Output the (X, Y) coordinate of the center of the cell containing the given text.  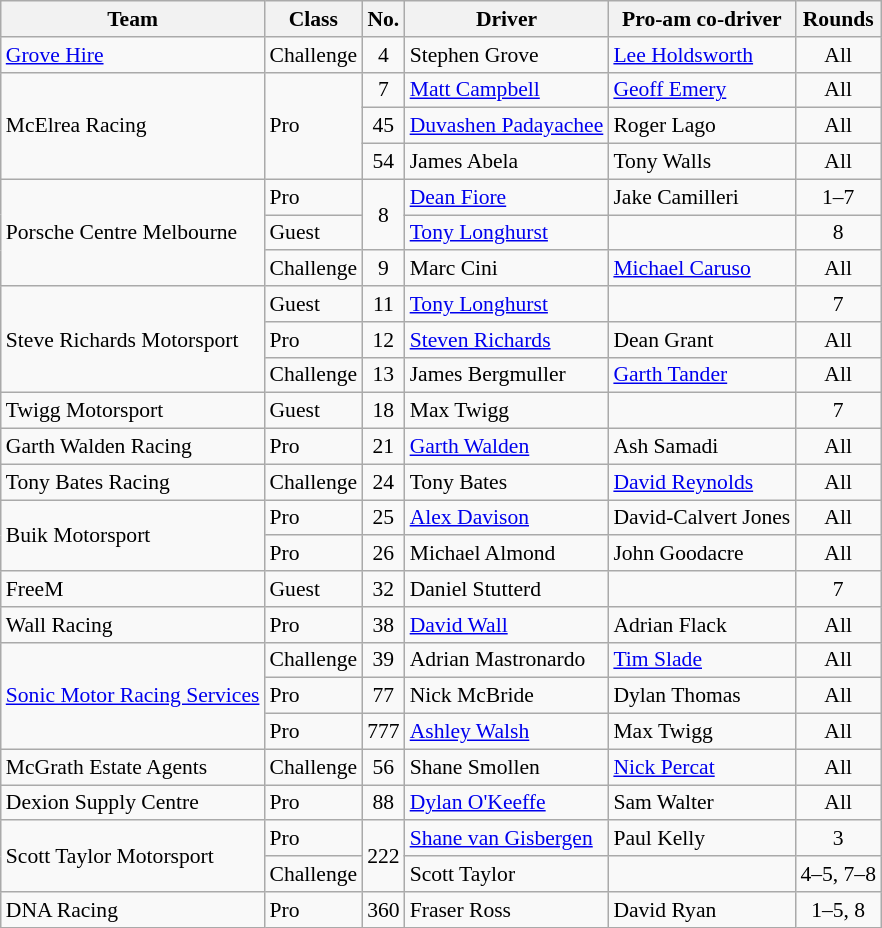
4–5, 7–8 (838, 874)
Garth Walden Racing (133, 447)
John Goodacre (702, 554)
21 (384, 447)
Grove Hire (133, 55)
Adrian Flack (702, 625)
222 (384, 856)
45 (384, 126)
David Ryan (702, 910)
Daniel Stutterd (507, 589)
777 (384, 732)
Geoff Emery (702, 90)
Dexion Supply Centre (133, 803)
Porsche Centre Melbourne (133, 232)
Stephen Grove (507, 55)
Shane van Gisbergen (507, 839)
88 (384, 803)
11 (384, 304)
Tony Bates (507, 482)
Dean Grant (702, 340)
McGrath Estate Agents (133, 767)
Tony Bates Racing (133, 482)
39 (384, 660)
Sonic Motor Racing Services (133, 696)
Michael Caruso (702, 269)
Scott Taylor Motorsport (133, 856)
Matt Campbell (507, 90)
Twigg Motorsport (133, 411)
James Bergmuller (507, 375)
Dylan Thomas (702, 696)
Garth Tander (702, 375)
9 (384, 269)
Steven Richards (507, 340)
54 (384, 162)
Jake Camilleri (702, 197)
Garth Walden (507, 447)
38 (384, 625)
Nick McBride (507, 696)
Tony Walls (702, 162)
Sam Walter (702, 803)
Nick Percat (702, 767)
Tim Slade (702, 660)
McElrea Racing (133, 126)
Team (133, 19)
1–5, 8 (838, 910)
26 (384, 554)
FreeM (133, 589)
24 (384, 482)
Scott Taylor (507, 874)
DNA Racing (133, 910)
Ashley Walsh (507, 732)
Dylan O'Keeffe (507, 803)
David-Calvert Jones (702, 518)
Ash Samadi (702, 447)
12 (384, 340)
David Reynolds (702, 482)
Michael Almond (507, 554)
Adrian Mastronardo (507, 660)
Duvashen Padayachee (507, 126)
360 (384, 910)
Lee Holdsworth (702, 55)
Marc Cini (507, 269)
1–7 (838, 197)
18 (384, 411)
4 (384, 55)
3 (838, 839)
77 (384, 696)
Fraser Ross (507, 910)
Rounds (838, 19)
56 (384, 767)
Paul Kelly (702, 839)
Dean Fiore (507, 197)
No. (384, 19)
Shane Smollen (507, 767)
32 (384, 589)
25 (384, 518)
Wall Racing (133, 625)
David Wall (507, 625)
James Abela (507, 162)
13 (384, 375)
Driver (507, 19)
Pro-am co-driver (702, 19)
Roger Lago (702, 126)
Steve Richards Motorsport (133, 340)
Class (313, 19)
Alex Davison (507, 518)
Buik Motorsport (133, 536)
